Pinpoint the cell where the given text exists, returning its (x, y) midpoint coordinate. 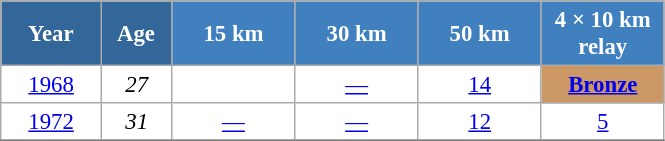
1972 (52, 122)
31 (136, 122)
5 (602, 122)
1968 (52, 85)
Bronze (602, 85)
15 km (234, 34)
27 (136, 85)
12 (480, 122)
4 × 10 km relay (602, 34)
30 km (356, 34)
Year (52, 34)
14 (480, 85)
50 km (480, 34)
Age (136, 34)
